Extract the (X, Y) coordinate from the center of the cell holding the provided text.  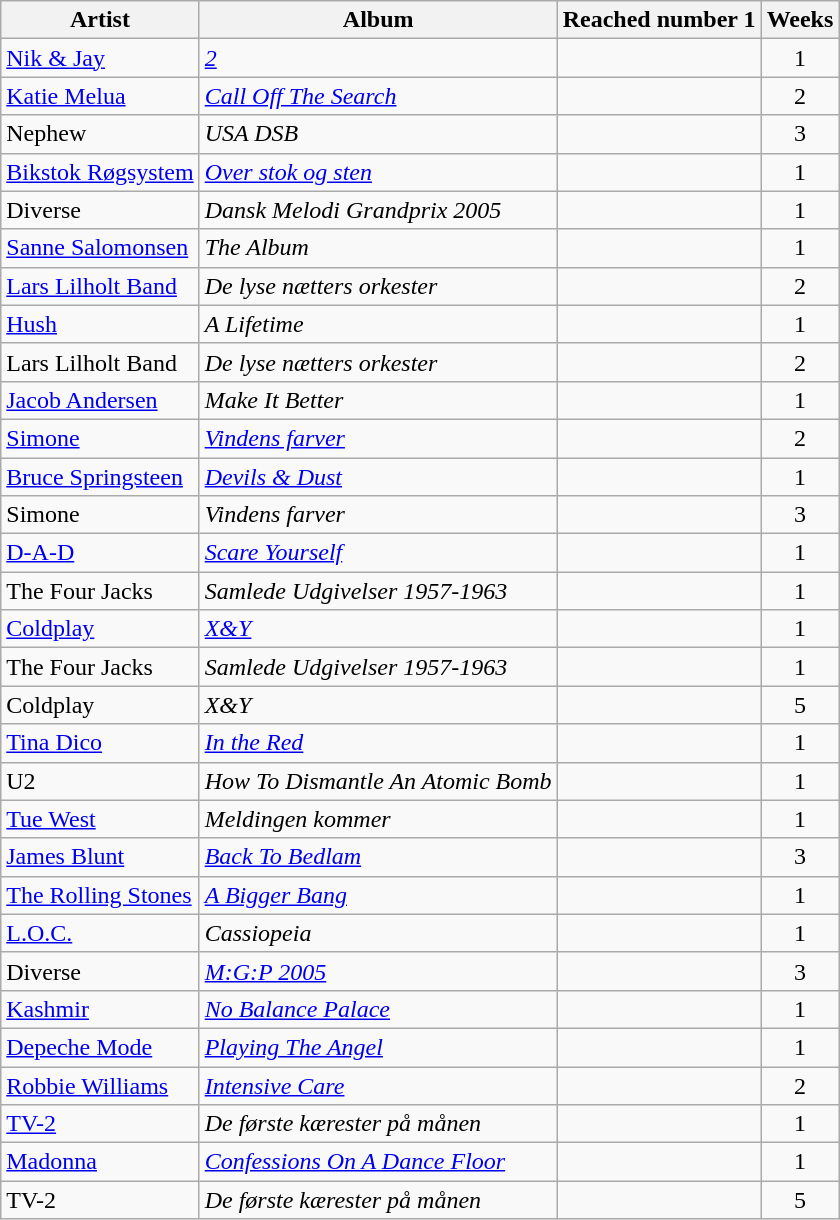
Nik & Jay (100, 58)
The Rolling Stones (100, 895)
Playing The Angel (378, 1047)
Intensive Care (378, 1085)
Meldingen kommer (378, 819)
Call Off The Search (378, 96)
Album (378, 20)
Nephew (100, 134)
Kashmir (100, 1009)
A Lifetime (378, 324)
M:G:P 2005 (378, 971)
Madonna (100, 1162)
Reached number 1 (659, 20)
Devils & Dust (378, 477)
How To Dismantle An Atomic Bomb (378, 781)
USA DSB (378, 134)
Weeks (800, 20)
Make It Better (378, 400)
In the Red (378, 743)
Katie Melua (100, 96)
A Bigger Bang (378, 895)
The Album (378, 248)
U2 (100, 781)
Back To Bedlam (378, 857)
Dansk Melodi Grandprix 2005 (378, 210)
D-A-D (100, 553)
Bruce Springsteen (100, 477)
Artist (100, 20)
James Blunt (100, 857)
No Balance Palace (378, 1009)
Hush (100, 324)
Scare Yourself (378, 553)
Sanne Salomonsen (100, 248)
Over stok og sten (378, 172)
L.O.C. (100, 933)
Jacob Andersen (100, 400)
Tue West (100, 819)
Bikstok Røgsystem (100, 172)
Depeche Mode (100, 1047)
Robbie Williams (100, 1085)
Cassiopeia (378, 933)
Tina Dico (100, 743)
Confessions On A Dance Floor (378, 1162)
